Capture the cell that displays the provided text and extract its [x, y] central coordinate. 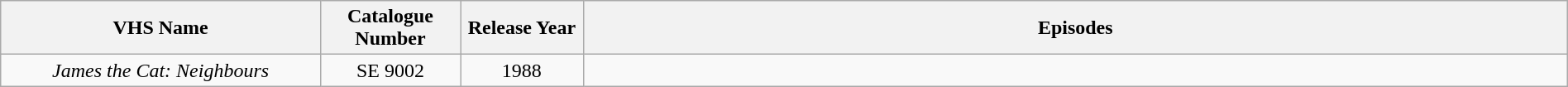
Catalogue Number [390, 28]
1988 [523, 70]
Episodes [1075, 28]
James the Cat: Neighbours [160, 70]
VHS Name [160, 28]
Release Year [523, 28]
SE 9002 [390, 70]
